Locate the cell with the specified text and output its [X, Y] center coordinate. 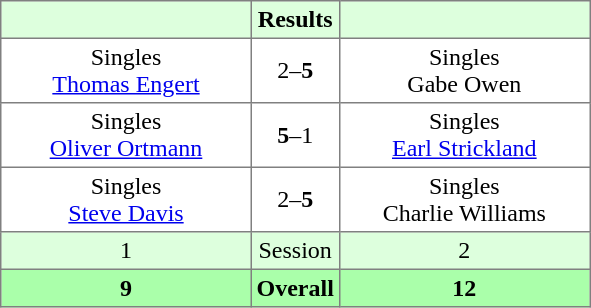
1 [126, 251]
Session [295, 251]
SinglesThomas Engert [126, 70]
SinglesGabe Owen [464, 70]
SinglesCharlie Williams [464, 199]
9 [126, 288]
12 [464, 288]
SinglesOliver Ortmann [126, 135]
SinglesSteve Davis [126, 199]
Overall [295, 288]
2 [464, 251]
Results [295, 20]
SinglesEarl Strickland [464, 135]
5–1 [295, 135]
